Return the (X, Y) coordinate for the center point of the cell that contains the specified text.  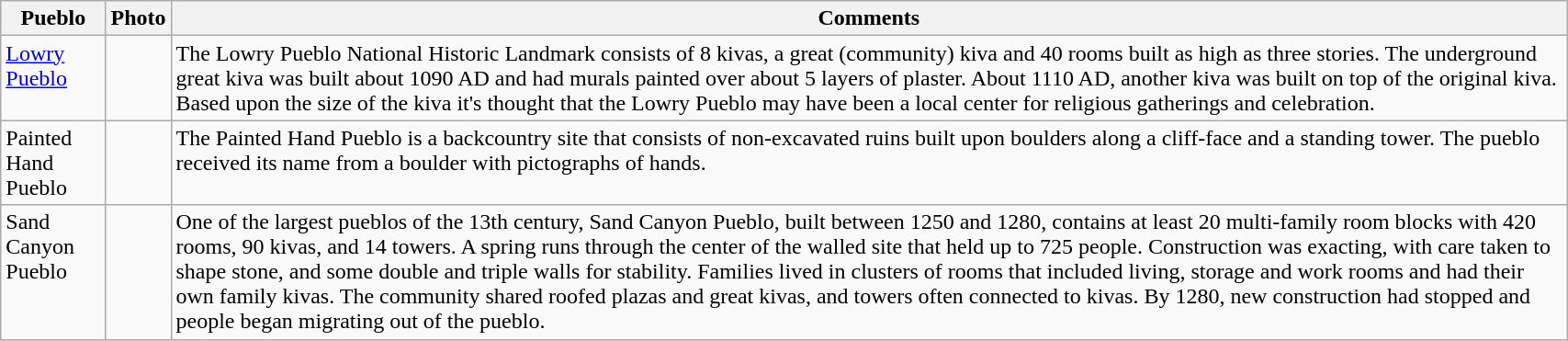
Photo (138, 18)
Pueblo (53, 18)
Painted Hand Pueblo (53, 163)
Sand Canyon Pueblo (53, 272)
Lowry Pueblo (53, 78)
Comments (869, 18)
